Provide the [x, y] coordinate of the cell's center where the given text is located.  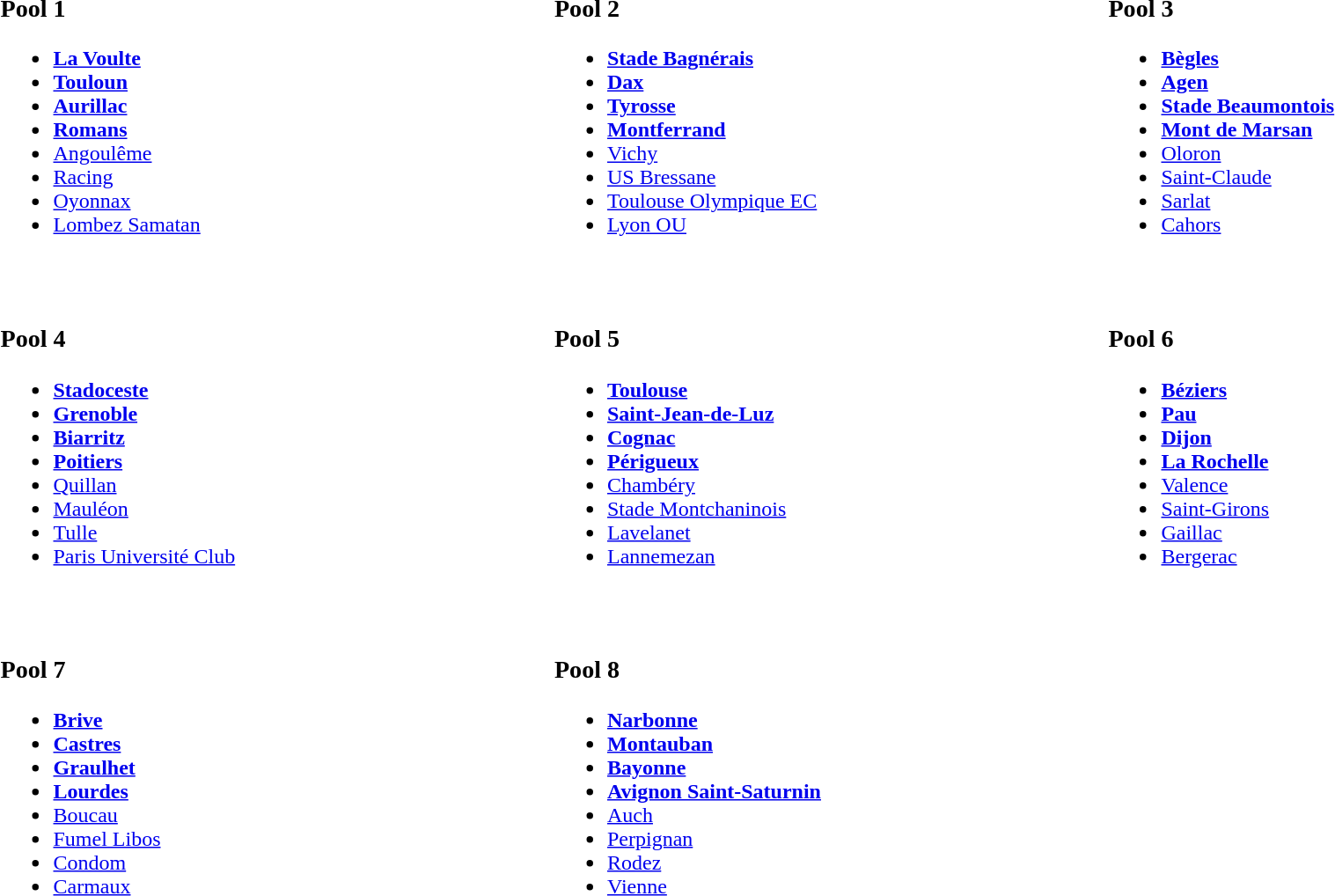
Pool 5ToulouseSaint-Jean-de-Luz CognacPérigueuxChambéryStade MontchaninoisLavelanetLannemezan [823, 432]
